Extract the [x, y] coordinate from the center of the cell holding the provided text.  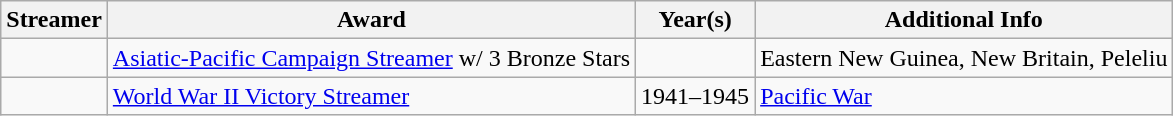
Award [371, 20]
Year(s) [696, 20]
Pacific War [964, 96]
Asiatic-Pacific Campaign Streamer w/ 3 Bronze Stars [371, 58]
1941–1945 [696, 96]
Streamer [54, 20]
Eastern New Guinea, New Britain, Peleliu [964, 58]
Additional Info [964, 20]
World War II Victory Streamer [371, 96]
